Find where the given text appears and provide that cell's center as [x, y] coordinate. 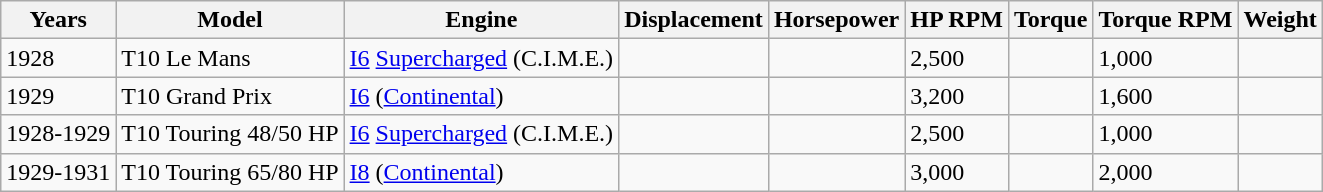
T10 Grand Prix [230, 96]
T10 Touring 65/80 HP [230, 172]
Engine [482, 20]
Torque [1050, 20]
3,200 [957, 96]
Years [58, 20]
1,600 [1166, 96]
2,000 [1166, 172]
I8 (Continental) [482, 172]
1929-1931 [58, 172]
HP RPM [957, 20]
Model [230, 20]
T10 Le Mans [230, 58]
Displacement [694, 20]
1929 [58, 96]
Torque RPM [1166, 20]
1928 [58, 58]
T10 Touring 48/50 HP [230, 134]
I6 (Continental) [482, 96]
3,000 [957, 172]
1928-1929 [58, 134]
Horsepower [836, 20]
Weight [1280, 20]
